Detect which cell encompasses the target text, then output its (x, y) center coordinate. 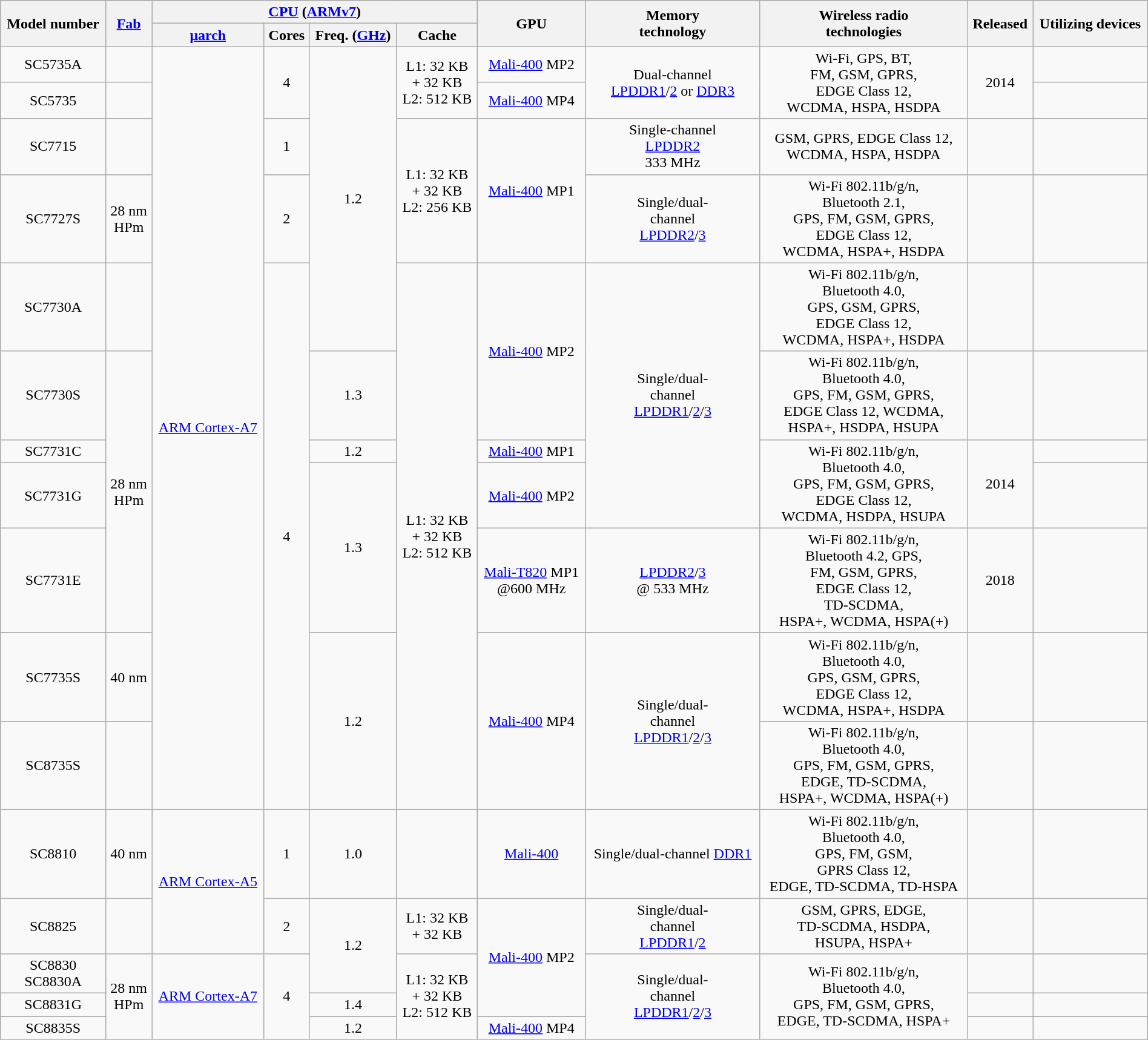
1.4 (353, 1005)
Dual-channel LPDDR1/2 or DDR3 (673, 82)
SC7731E (53, 580)
Wi-Fi 802.11b/g/n, Bluetooth 2.1, GPS, FM, GSM, GPRS, EDGE Class 12, WCDMA, HSPA+, HSDPA (863, 219)
SC8830SC8830A (53, 973)
GSM, GPRS, EDGE, TD-SCDMA, HSDPA, HSUPA, HSPA+ (863, 926)
SC8735S (53, 765)
Utilizing devices (1090, 24)
Cache (437, 35)
SC7730S (53, 395)
SC7727S (53, 219)
SC7715 (53, 146)
μarch (208, 35)
Single/dual-channel LPDDR1/2 (673, 926)
Released (1000, 24)
GPU (532, 24)
Wi-Fi 802.11b/g/n, Bluetooth 4.2, GPS, FM, GSM, GPRS, EDGE Class 12, TD-SCDMA, HSPA+, WCDMA, HSPA(+) (863, 580)
Wi-Fi 802.11b/g/n, Bluetooth 4.0, GPS, FM, GSM, GPRS, EDGE Class 12, WCDMA, HSPA+, HSDPA, HSUPA (863, 395)
LPDDR2/3 @ 533 MHz (673, 580)
L1: 32 KB + 32 KBL2: 256 KB (437, 191)
1.0 (353, 854)
Wi-Fi 802.11b/g/n, Bluetooth 4.0, GPS, FM, GSM, GPRS Class 12, EDGE, TD-SCDMA, TD-HSPA (863, 854)
SC7730A (53, 307)
Wi-Fi 802.11b/g/n, Bluetooth 4.0, GPS, FM, GSM, GPRS, EDGE, TD-SCDMA, HSPA+ (863, 996)
CPU (ARMv7) (315, 12)
L1: 32 KB + 32 KB L2: 512 KB (437, 82)
Mali-400 (532, 854)
Single/dual-channel DDR1 (673, 854)
SC5735 (53, 100)
SC7731C (53, 451)
Cores (287, 35)
Fab (129, 24)
SC7731G (53, 495)
GSM, GPRS, EDGE Class 12, WCDMA, HSPA, HSDPA (863, 146)
2018 (1000, 580)
Wi-Fi, GPS, BT, FM, GSM, GPRS, EDGE Class 12, WCDMA, HSPA, HSDPA (863, 82)
L1: 32 KB + 32 KB (437, 926)
SC8825 (53, 926)
Freq. (GHz) (353, 35)
SC8831G (53, 1005)
SC8810 (53, 854)
Memory technology (673, 24)
Mali-T820 MP1 @600 MHz (532, 580)
SC5735A (53, 65)
Single-channel LPDDR2 333 MHz (673, 146)
ARM Cortex-A5 (208, 881)
Wi-Fi 802.11b/g/n, Bluetooth 4.0, GPS, FM, GSM, GPRS, EDGE Class 12, WCDMA, HSDPA, HSUPA (863, 484)
SC7735S (53, 677)
Model number (53, 24)
SC8835S (53, 1028)
Wi-Fi 802.11b/g/n, Bluetooth 4.0, GPS, FM, GSM, GPRS, EDGE, TD-SCDMA, HSPA+, WCDMA, HSPA(+) (863, 765)
Single/dual-channel LPDDR2/3 (673, 219)
Wireless radio technologies (863, 24)
